Scan for the cell matching the given text and deliver its (x, y) coordinate at center. 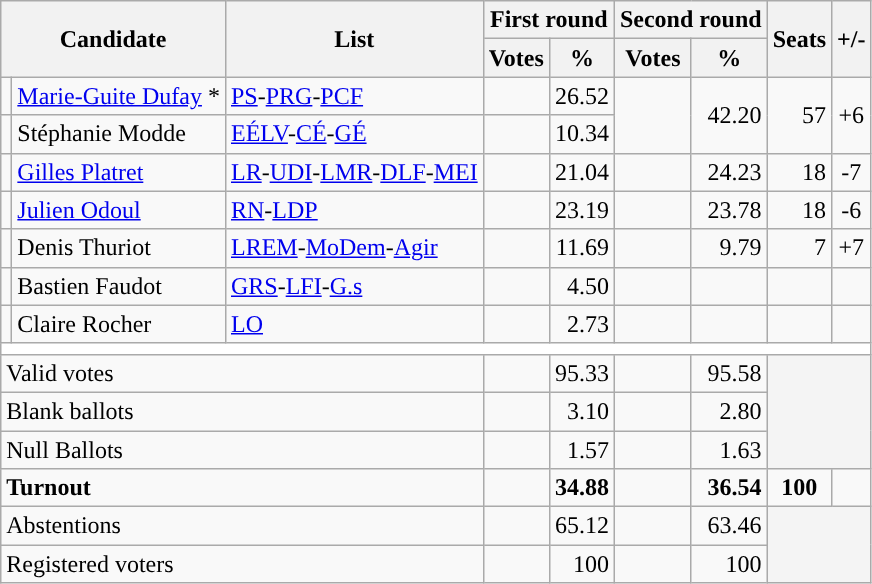
RN-LDP (354, 210)
95.33 (582, 373)
Stéphanie Modde (119, 134)
Claire Rocher (119, 324)
26.52 (582, 96)
21.04 (582, 172)
9.79 (729, 248)
24.23 (729, 172)
Valid votes (242, 373)
2.80 (729, 411)
65.12 (582, 526)
+6 (852, 115)
34.88 (582, 488)
-7 (852, 172)
List (354, 39)
LO (354, 324)
GRS-LFI-G.s (354, 286)
42.20 (729, 115)
Second round (690, 20)
1.63 (729, 449)
3.10 (582, 411)
4.50 (582, 286)
36.54 (729, 488)
10.34 (582, 134)
Blank ballots (242, 411)
+/- (852, 39)
LR-UDI-LMR-DLF-MEI (354, 172)
95.58 (729, 373)
Denis Thuriot (119, 248)
Registered voters (242, 564)
1.57 (582, 449)
LREM-MoDem-Agir (354, 248)
Null Ballots (242, 449)
2.73 (582, 324)
23.78 (729, 210)
63.46 (729, 526)
-6 (852, 210)
Gilles Platret (119, 172)
Turnout (242, 488)
Marie-Guite Dufay * (119, 96)
First round (548, 20)
Julien Odoul (119, 210)
Abstentions (242, 526)
Candidate (114, 39)
PS-PRG-PCF (354, 96)
7 (799, 248)
+7 (852, 248)
Bastien Faudot (119, 286)
11.69 (582, 248)
EÉLV-CÉ-GÉ (354, 134)
Seats (799, 39)
57 (799, 115)
23.19 (582, 210)
